Determine the [x, y] coordinate at the center of the cell enclosing the given text.  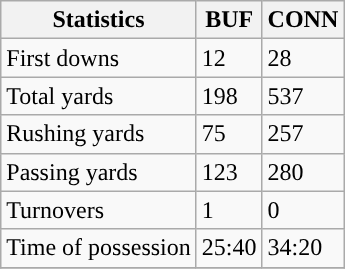
12 [229, 58]
BUF [229, 20]
25:40 [229, 248]
123 [229, 172]
Time of possession [99, 248]
34:20 [303, 248]
Passing yards [99, 172]
Turnovers [99, 210]
Rushing yards [99, 134]
537 [303, 96]
1 [229, 210]
28 [303, 58]
257 [303, 134]
Total yards [99, 96]
0 [303, 210]
First downs [99, 58]
280 [303, 172]
75 [229, 134]
Statistics [99, 20]
198 [229, 96]
CONN [303, 20]
